Detect which cell encompasses the target text, then output its (x, y) center coordinate. 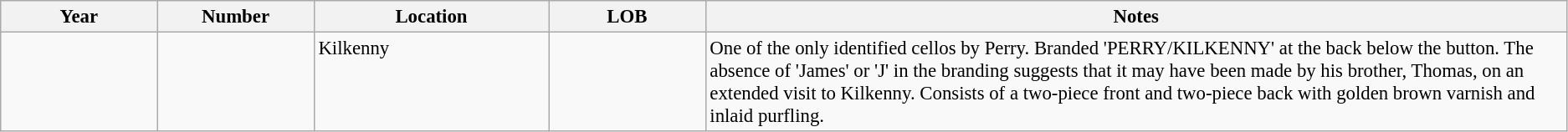
Year (79, 17)
Notes (1136, 17)
Kilkenny (432, 82)
Location (432, 17)
Number (236, 17)
LOB (628, 17)
